Provide the [X, Y] coordinate of the cell's center where the given text is located.  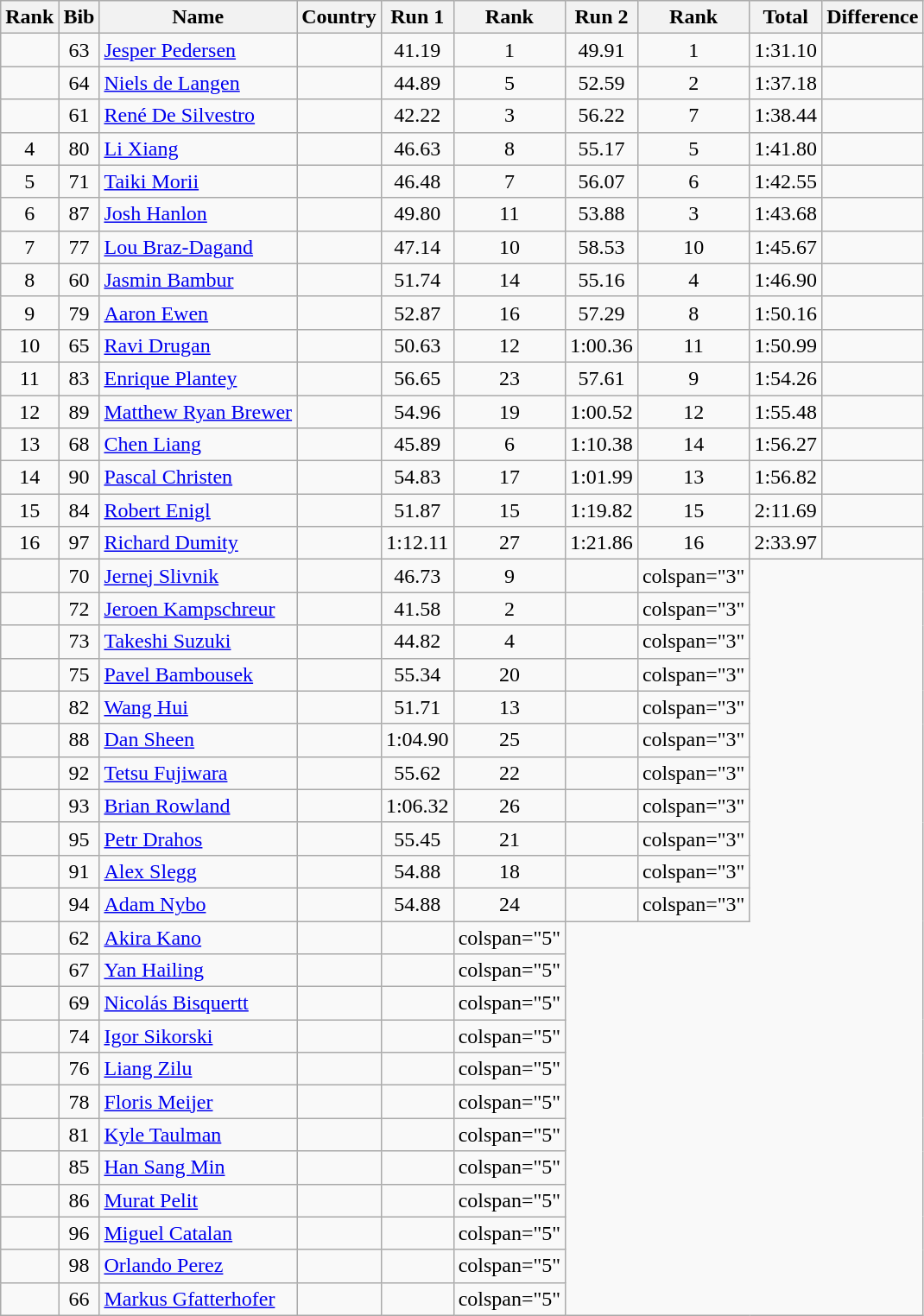
52.59 [602, 83]
92 [79, 773]
49.91 [602, 50]
Run 1 [417, 17]
Niels de Langen [199, 83]
Petr Drahos [199, 838]
Pascal Christen [199, 478]
55.17 [602, 149]
1:43.68 [786, 214]
Pavel Bambousek [199, 674]
41.58 [417, 609]
25 [509, 740]
55.45 [417, 838]
83 [79, 378]
1:19.82 [602, 510]
Kyle Taulman [199, 1135]
56.22 [602, 116]
Takeshi Suzuki [199, 642]
Jasmin Bambur [199, 280]
80 [79, 149]
74 [79, 1036]
24 [509, 904]
89 [79, 412]
27 [509, 543]
64 [79, 83]
94 [79, 904]
51.74 [417, 280]
45.89 [417, 445]
96 [79, 1233]
55.16 [602, 280]
52.87 [417, 313]
1:01.99 [602, 478]
1:56.82 [786, 478]
93 [79, 806]
76 [79, 1069]
1:50.99 [786, 345]
Floris Meijer [199, 1102]
18 [509, 871]
26 [509, 806]
Brian Rowland [199, 806]
1:56.27 [786, 445]
66 [79, 1299]
Enrique Plantey [199, 378]
1:50.16 [786, 313]
57.29 [602, 313]
54.96 [417, 412]
Igor Sikorski [199, 1036]
Chen Liang [199, 445]
Difference [872, 17]
1:10.38 [602, 445]
85 [79, 1167]
22 [509, 773]
Jeroen Kampschreur [199, 609]
1:41.80 [786, 149]
Lou Braz-Dagand [199, 247]
65 [79, 345]
Wang Hui [199, 707]
Name [199, 17]
21 [509, 838]
2:33.97 [786, 543]
Aaron Ewen [199, 313]
René De Silvestro [199, 116]
54.83 [417, 478]
1:00.52 [602, 412]
98 [79, 1266]
60 [79, 280]
86 [79, 1200]
69 [79, 1003]
55.62 [417, 773]
Markus Gfatterhofer [199, 1299]
44.89 [417, 83]
1:21.86 [602, 543]
81 [79, 1135]
Murat Pelit [199, 1200]
1:45.67 [786, 247]
41.19 [417, 50]
70 [79, 576]
Robert Enigl [199, 510]
Josh Hanlon [199, 214]
90 [79, 478]
47.14 [417, 247]
72 [79, 609]
91 [79, 871]
Alex Slegg [199, 871]
1:06.32 [417, 806]
50.63 [417, 345]
Jernej Slivnik [199, 576]
Han Sang Min [199, 1167]
Miguel Catalan [199, 1233]
Taiki Morii [199, 181]
Country [339, 17]
Adam Nybo [199, 904]
Bib [79, 17]
Total [786, 17]
61 [79, 116]
71 [79, 181]
Richard Dumity [199, 543]
88 [79, 740]
46.63 [417, 149]
Akira Kano [199, 937]
Tetsu Fujiwara [199, 773]
Orlando Perez [199, 1266]
87 [79, 214]
1:31.10 [786, 50]
1:46.90 [786, 280]
56.07 [602, 181]
67 [79, 971]
1:54.26 [786, 378]
79 [79, 313]
Yan Hailing [199, 971]
Li Xiang [199, 149]
1:37.18 [786, 83]
78 [79, 1102]
56.65 [417, 378]
82 [79, 707]
73 [79, 642]
20 [509, 674]
46.73 [417, 576]
57.61 [602, 378]
Run 2 [602, 17]
Nicolás Bisquertt [199, 1003]
23 [509, 378]
Dan Sheen [199, 740]
44.82 [417, 642]
Matthew Ryan Brewer [199, 412]
19 [509, 412]
2:11.69 [786, 510]
51.87 [417, 510]
75 [79, 674]
Jesper Pedersen [199, 50]
1:00.36 [602, 345]
62 [79, 937]
53.88 [602, 214]
Liang Zilu [199, 1069]
1:12.11 [417, 543]
55.34 [417, 674]
84 [79, 510]
63 [79, 50]
51.71 [417, 707]
1:04.90 [417, 740]
42.22 [417, 116]
68 [79, 445]
95 [79, 838]
1:42.55 [786, 181]
58.53 [602, 247]
46.48 [417, 181]
77 [79, 247]
49.80 [417, 214]
Ravi Drugan [199, 345]
1:38.44 [786, 116]
17 [509, 478]
1:55.48 [786, 412]
97 [79, 543]
